Detect which cell encompasses the target text, then output its (x, y) center coordinate. 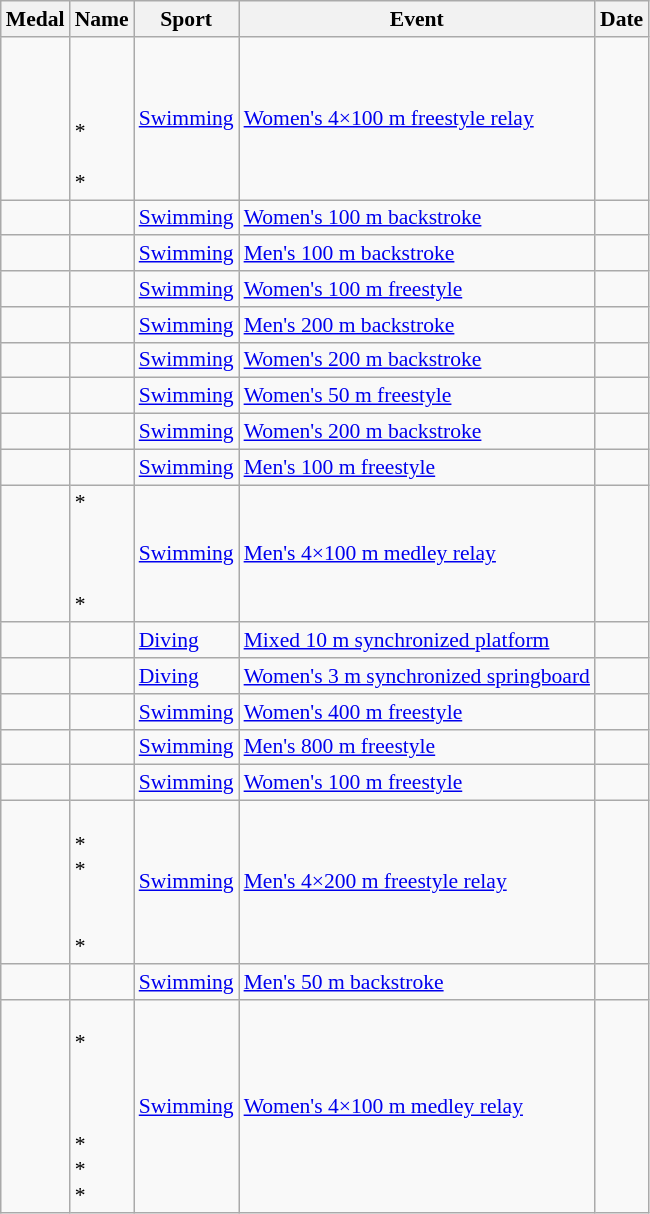
Mixed 10 m synchronized platform (417, 641)
Women's 50 m freestyle (417, 396)
Men's 50 m backstroke (417, 982)
Men's 200 m backstroke (417, 325)
Women's 400 m freestyle (417, 712)
Women's 4×100 m medley relay (417, 1106)
**** (102, 1106)
*** (102, 882)
Date (622, 19)
Women's 3 m synchronized springboard (417, 676)
Women's 4×100 m freestyle relay (417, 118)
Men's 800 m freestyle (417, 747)
Men's 4×200 m freestyle relay (417, 882)
Sport (186, 19)
Men's 100 m backstroke (417, 254)
Event (417, 19)
Medal (36, 19)
Name (102, 19)
Men's 4×100 m medley relay (417, 554)
Men's 100 m freestyle (417, 467)
Women's 100 m backstroke (417, 218)
